Extract the [X, Y] coordinate from the center of the cell holding the provided text.  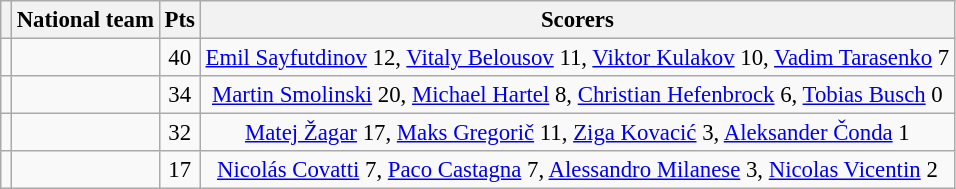
Martin Smolinski 20, Michael Hartel 8, Christian Hefenbrock 6, Tobias Busch 0 [577, 95]
Matej Žagar 17, Maks Gregorič 11, Ziga Kovacić 3, Aleksander Čonda 1 [577, 133]
40 [180, 58]
17 [180, 170]
National team [85, 20]
Pts [180, 20]
Scorers [577, 20]
34 [180, 95]
32 [180, 133]
Nicolás Covatti 7, Paco Castagna 7, Alessandro Milanese 3, Nicolas Vicentin 2 [577, 170]
Emil Sayfutdinov 12, Vitaly Belousov 11, Viktor Kulakov 10, Vadim Tarasenko 7 [577, 58]
